Return [X, Y] of the center of cell containing provided text 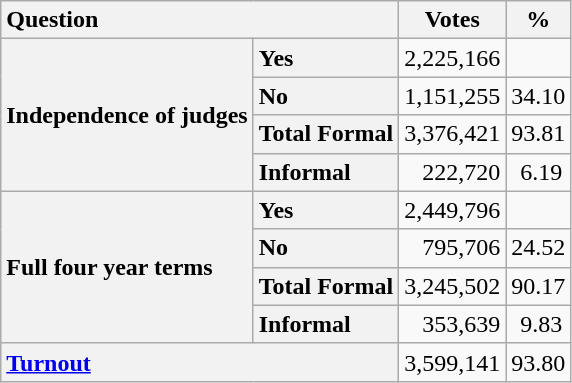
353,639 [452, 324]
93.81 [538, 134]
795,706 [452, 248]
24.52 [538, 248]
1,151,255 [452, 96]
9.83 [538, 324]
Independence of judges [127, 115]
90.17 [538, 286]
93.80 [538, 362]
34.10 [538, 96]
Turnout [200, 362]
2,225,166 [452, 58]
3,245,502 [452, 286]
3,599,141 [452, 362]
Votes [452, 20]
Full four year terms [127, 267]
6.19 [538, 172]
% [538, 20]
Question [200, 20]
2,449,796 [452, 210]
222,720 [452, 172]
3,376,421 [452, 134]
